Return (x, y) of the center of cell containing provided text 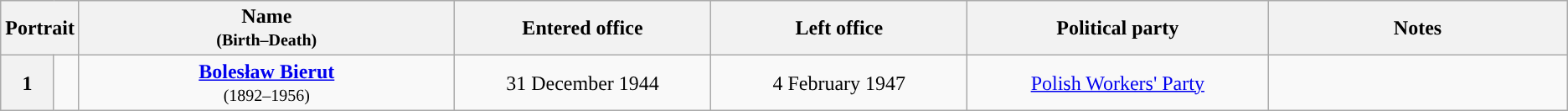
Left office (839, 29)
Political party (1117, 29)
Notes (1417, 29)
Name(Birth–Death) (266, 29)
Bolesław Bierut(1892–1956) (266, 82)
Portrait (40, 29)
Entered office (583, 29)
31 December 1944 (583, 82)
Polish Workers' Party (1117, 82)
4 February 1947 (839, 82)
1 (27, 82)
